Scan for the cell matching the given text and deliver its [X, Y] coordinate at center. 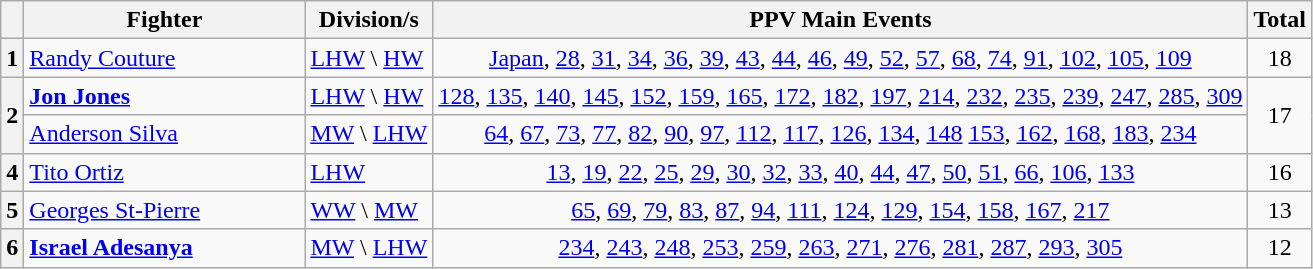
13 [1280, 210]
Israel Adesanya [164, 248]
6 [12, 248]
Division/s [369, 20]
4 [12, 172]
17 [1280, 115]
12 [1280, 248]
5 [12, 210]
16 [1280, 172]
18 [1280, 58]
Fighter [164, 20]
Jon Jones [164, 96]
Randy Couture [164, 58]
Tito Ortiz [164, 172]
LHW [369, 172]
Georges St-Pierre [164, 210]
PPV Main Events [840, 20]
65, 69, 79, 83, 87, 94, 111, 124, 129, 154, 158, 167, 217 [840, 210]
Total [1280, 20]
234, 243, 248, 253, 259, 263, 271, 276, 281, 287, 293, 305 [840, 248]
1 [12, 58]
13, 19, 22, 25, 29, 30, 32, 33, 40, 44, 47, 50, 51, 66, 106, 133 [840, 172]
128, 135, 140, 145, 152, 159, 165, 172, 182, 197, 214, 232, 235, 239, 247, 285, 309 [840, 96]
Japan, 28, 31, 34, 36, 39, 43, 44, 46, 49, 52, 57, 68, 74, 91, 102, 105, 109 [840, 58]
WW \ MW [369, 210]
Anderson Silva [164, 134]
64, 67, 73, 77, 82, 90, 97, 112, 117, 126, 134, 148 153, 162, 168, 183, 234 [840, 134]
2 [12, 115]
